Search for the cell housing the specified text and yield its [X, Y] center coordinate. 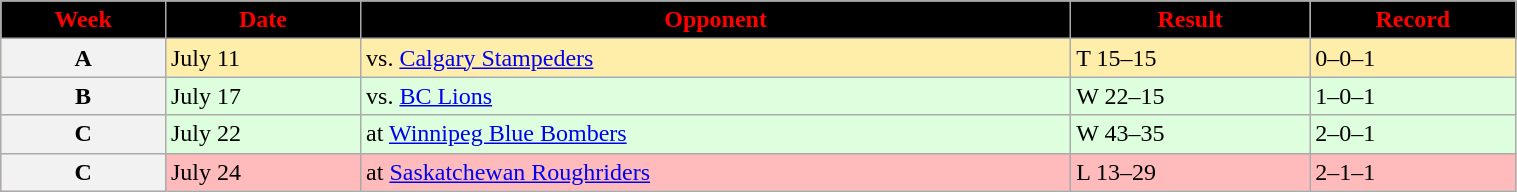
A [84, 58]
T 15–15 [1190, 58]
W 22–15 [1190, 96]
Week [84, 20]
1–0–1 [1413, 96]
0–0–1 [1413, 58]
at Saskatchewan Roughriders [716, 172]
July 11 [262, 58]
Opponent [716, 20]
B [84, 96]
July 24 [262, 172]
July 22 [262, 134]
L 13–29 [1190, 172]
Record [1413, 20]
Date [262, 20]
2–1–1 [1413, 172]
July 17 [262, 96]
2–0–1 [1413, 134]
Result [1190, 20]
vs. Calgary Stampeders [716, 58]
W 43–35 [1190, 134]
vs. BC Lions [716, 96]
at Winnipeg Blue Bombers [716, 134]
